Determine the (X, Y) coordinate at the center of the cell enclosing the given text.  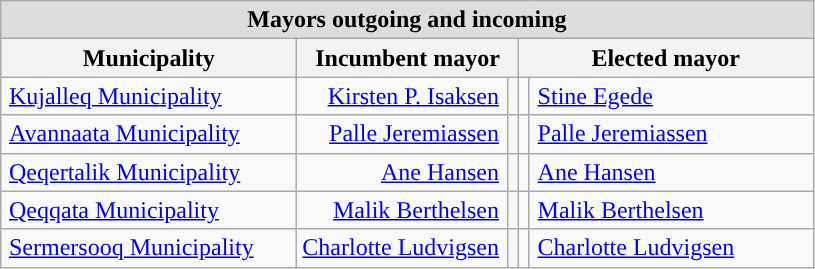
Municipality (149, 58)
Mayors outgoing and incoming (407, 20)
Qeqqata Municipality (149, 210)
Kirsten P. Isaksen (402, 96)
Kujalleq Municipality (149, 96)
Incumbent mayor (408, 58)
Qeqertalik Municipality (149, 172)
Elected mayor (666, 58)
Stine Egede (671, 96)
Avannaata Municipality (149, 134)
Sermersooq Municipality (149, 248)
